From the cell containing the given text, extract its center point as [x, y] coordinate. 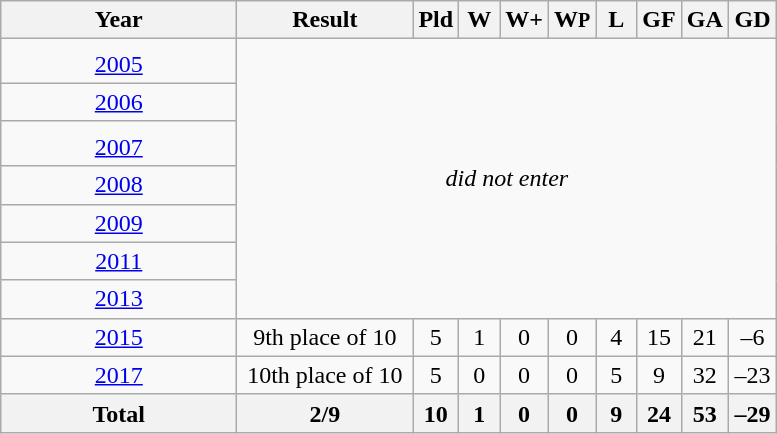
WP [572, 20]
2008 [119, 185]
Result [325, 20]
2013 [119, 299]
2007 [119, 144]
10th place of 10 [325, 375]
53 [704, 413]
GD [752, 20]
4 [616, 337]
Total [119, 413]
24 [659, 413]
W [480, 20]
–29 [752, 413]
–6 [752, 337]
2011 [119, 261]
W+ [524, 20]
2015 [119, 337]
2017 [119, 375]
10 [436, 413]
L [616, 20]
2009 [119, 223]
–23 [752, 375]
Year [119, 20]
2006 [119, 102]
21 [704, 337]
did not enter [507, 178]
2005 [119, 62]
GF [659, 20]
15 [659, 337]
GA [704, 20]
2/9 [325, 413]
32 [704, 375]
9th place of 10 [325, 337]
Pld [436, 20]
